From the cell containing the given text, extract its center point as (X, Y) coordinate. 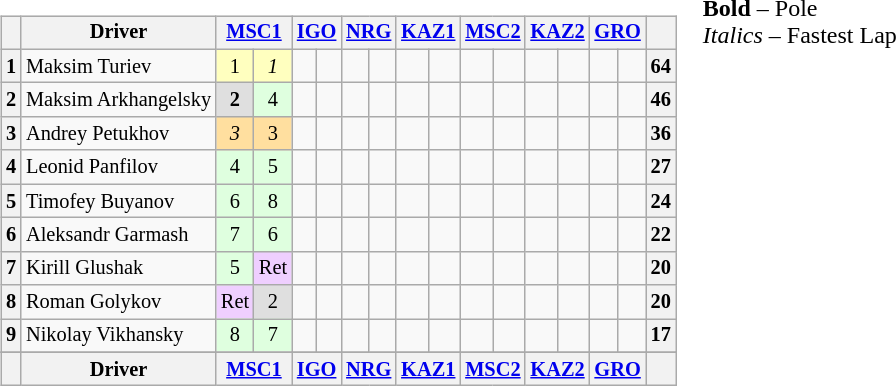
36 (661, 134)
Leonid Panfilov (118, 167)
Kirill Glushak (118, 268)
Andrey Petukhov (118, 134)
24 (661, 201)
64 (661, 66)
Nikolay Vikhansky (118, 336)
46 (661, 100)
Aleksandr Garmash (118, 235)
22 (661, 235)
Maksim Arkhangelsky (118, 100)
Timofey Buyanov (118, 201)
17 (661, 336)
Maksim Turiev (118, 66)
Roman Golykov (118, 302)
27 (661, 167)
9 (11, 336)
